Identify which cell holds the provided text, then report its (x, y) central coordinate. 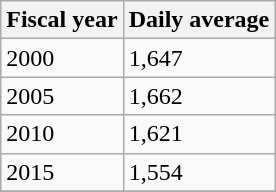
1,554 (199, 172)
2010 (62, 134)
2015 (62, 172)
2005 (62, 96)
1,662 (199, 96)
2000 (62, 58)
Daily average (199, 20)
1,621 (199, 134)
1,647 (199, 58)
Fiscal year (62, 20)
